Scan for the cell matching the given text and deliver its [x, y] coordinate at center. 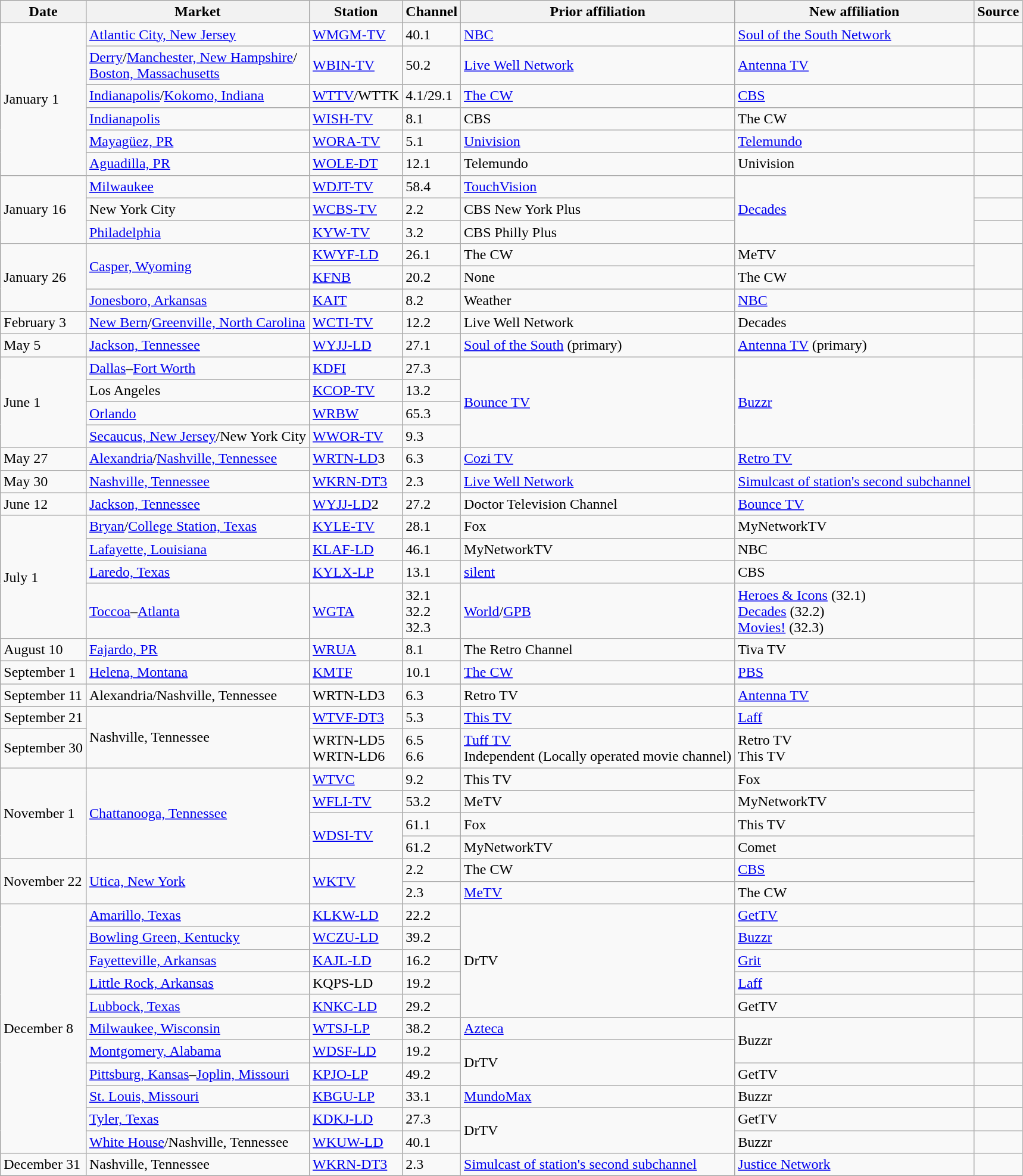
Montgomery, Alabama [198, 1051]
WKTV [355, 881]
Indianapolis [198, 119]
CBS New York Plus [598, 209]
Channel [432, 12]
Toccoa–Atlanta [198, 611]
Lubbock, Texas [198, 1006]
Little Rock, Arkansas [198, 983]
16.2 [432, 960]
Station [355, 12]
November 22 [43, 881]
St. Louis, Missouri [198, 1097]
WKUW-LD [355, 1142]
Soul of the South Network [854, 35]
May 27 [43, 459]
June 12 [43, 504]
65.3 [432, 413]
Tiva TV [854, 649]
WMGM-TV [355, 35]
February 3 [43, 323]
WBIN-TV [355, 66]
September 1 [43, 672]
12.2 [432, 323]
September 30 [43, 748]
Utica, New York [198, 881]
June 1 [43, 402]
November 1 [43, 813]
CBS Philly Plus [598, 232]
22.2 [432, 915]
KBGU-LP [355, 1097]
KNKC-LD [355, 1006]
Derry/Manchester, New Hampshire/Boston, Massachusetts [198, 66]
28.1 [432, 527]
33.1 [432, 1097]
None [598, 277]
39.2 [432, 938]
Jonesboro, Arkansas [198, 300]
WRBW [355, 413]
61.2 [432, 847]
Atlantic City, New Jersey [198, 35]
46.1 [432, 549]
New affiliation [854, 12]
Azteca [598, 1028]
WCBS-TV [355, 209]
26.1 [432, 254]
49.2 [432, 1074]
May 5 [43, 346]
KYLX-LP [355, 572]
KMTF [355, 672]
January 1 [43, 99]
Antenna TV (primary) [854, 346]
New Bern/Greenville, North Carolina [198, 323]
WGTA [355, 611]
KYW-TV [355, 232]
10.1 [432, 672]
WDJT-TV [355, 186]
Weather [598, 300]
Orlando [198, 413]
Retro TV This TV [854, 748]
Helena, Montana [198, 672]
Chattanooga, Tennessee [198, 813]
The Retro Channel [598, 649]
Philadelphia [198, 232]
WWOR-TV [355, 436]
silent [598, 572]
13.1 [432, 572]
13.2 [432, 391]
KDKJ-LD [355, 1119]
KQPS-LD [355, 983]
KDFI [355, 368]
Milwaukee, Wisconsin [198, 1028]
Amarillo, Texas [198, 915]
8.2 [432, 300]
KAIT [355, 300]
WRTN-LD5WRTN-LD6 [355, 748]
WTSJ-LP [355, 1028]
3.2 [432, 232]
World/GPB [598, 611]
29.2 [432, 1006]
Tyler, Texas [198, 1119]
WCTI-TV [355, 323]
Bryan/College Station, Texas [198, 527]
Source [998, 12]
38.2 [432, 1028]
Grit [854, 960]
Laredo, Texas [198, 572]
WTVF-DT3 [355, 718]
27.2 [432, 504]
32.132.232.3 [432, 611]
Market [198, 12]
August 10 [43, 649]
KLKW-LD [355, 915]
New York City [198, 209]
KWYF-LD [355, 254]
KFNB [355, 277]
Fajardo, PR [198, 649]
White House/Nashville, Tennessee [198, 1142]
Prior affiliation [598, 12]
KPJO-LP [355, 1074]
Soul of the South (primary) [598, 346]
WDSI-TV [355, 836]
WTVC [355, 779]
12.1 [432, 164]
WISH-TV [355, 119]
9.2 [432, 779]
January 16 [43, 209]
Pittsburg, Kansas–Joplin, Missouri [198, 1074]
Los Angeles [198, 391]
Justice Network [854, 1165]
PBS [854, 672]
January 26 [43, 277]
WCZU-LD [355, 938]
9.3 [432, 436]
27.1 [432, 346]
Secaucus, New Jersey/New York City [198, 436]
KLAF-LD [355, 549]
Heroes & Icons (32.1)Decades (32.2)Movies! (32.3) [854, 611]
53.2 [432, 802]
WORA-TV [355, 141]
Comet [854, 847]
WRUA [355, 649]
May 30 [43, 481]
Fayetteville, Arkansas [198, 960]
6.56.6 [432, 748]
KCOP-TV [355, 391]
Lafayette, Louisiana [198, 549]
Date [43, 12]
Dallas–Fort Worth [198, 368]
50.2 [432, 66]
Milwaukee [198, 186]
Cozi TV [598, 459]
KAJL-LD [355, 960]
58.4 [432, 186]
5.1 [432, 141]
July 1 [43, 577]
Bowling Green, Kentucky [198, 938]
MundoMax [598, 1097]
WFLI-TV [355, 802]
Indianapolis/Kokomo, Indiana [198, 96]
WYJJ-LD2 [355, 504]
KYLE-TV [355, 527]
WDSF-LD [355, 1051]
TouchVision [598, 186]
September 21 [43, 718]
20.2 [432, 277]
September 11 [43, 695]
WTTV/WTTK [355, 96]
Aguadilla, PR [198, 164]
WYJJ-LD [355, 346]
61.1 [432, 825]
Mayagüez, PR [198, 141]
December 31 [43, 1165]
Casper, Wyoming [198, 266]
WOLE-DT [355, 164]
5.3 [432, 718]
Tuff TV Independent (Locally operated movie channel) [598, 748]
December 8 [43, 1028]
Doctor Television Channel [598, 504]
4.1/29.1 [432, 96]
